Search for the cell housing the specified text and yield its (X, Y) center coordinate. 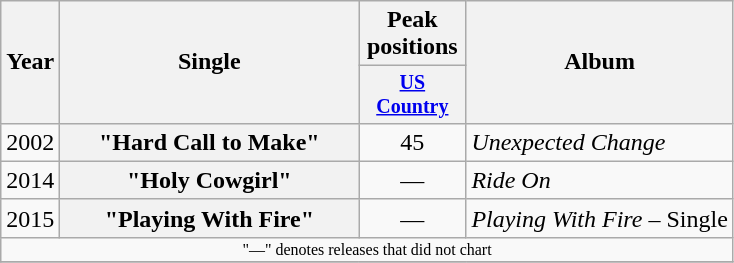
Album (600, 62)
"Playing With Fire" (210, 218)
US Country (412, 94)
Unexpected Change (600, 142)
2015 (30, 218)
"—" denotes releases that did not chart (368, 249)
45 (412, 142)
2002 (30, 142)
Ride On (600, 180)
Peak positions (412, 34)
"Hard Call to Make" (210, 142)
Single (210, 62)
Year (30, 62)
Playing With Fire – Single (600, 218)
2014 (30, 180)
"Holy Cowgirl" (210, 180)
